Provide the [x, y] coordinate of the cell's center where the given text is located.  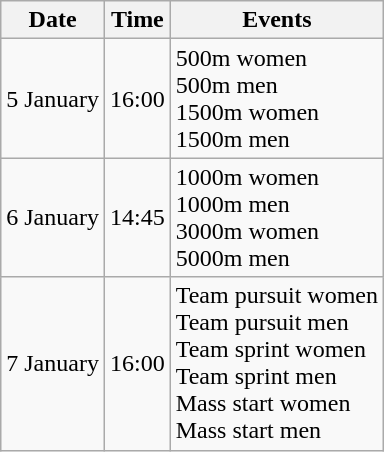
Team pursuit womenTeam pursuit menTeam sprint womenTeam sprint menMass start womenMass start men [276, 364]
1000m women1000m men3000m women5000m men [276, 218]
7 January [53, 364]
500m women500m men1500m women1500m men [276, 98]
Events [276, 20]
Date [53, 20]
Time [137, 20]
14:45 [137, 218]
6 January [53, 218]
5 January [53, 98]
